For the text-containing cell, return its midpoint in [X, Y] coordinate format. 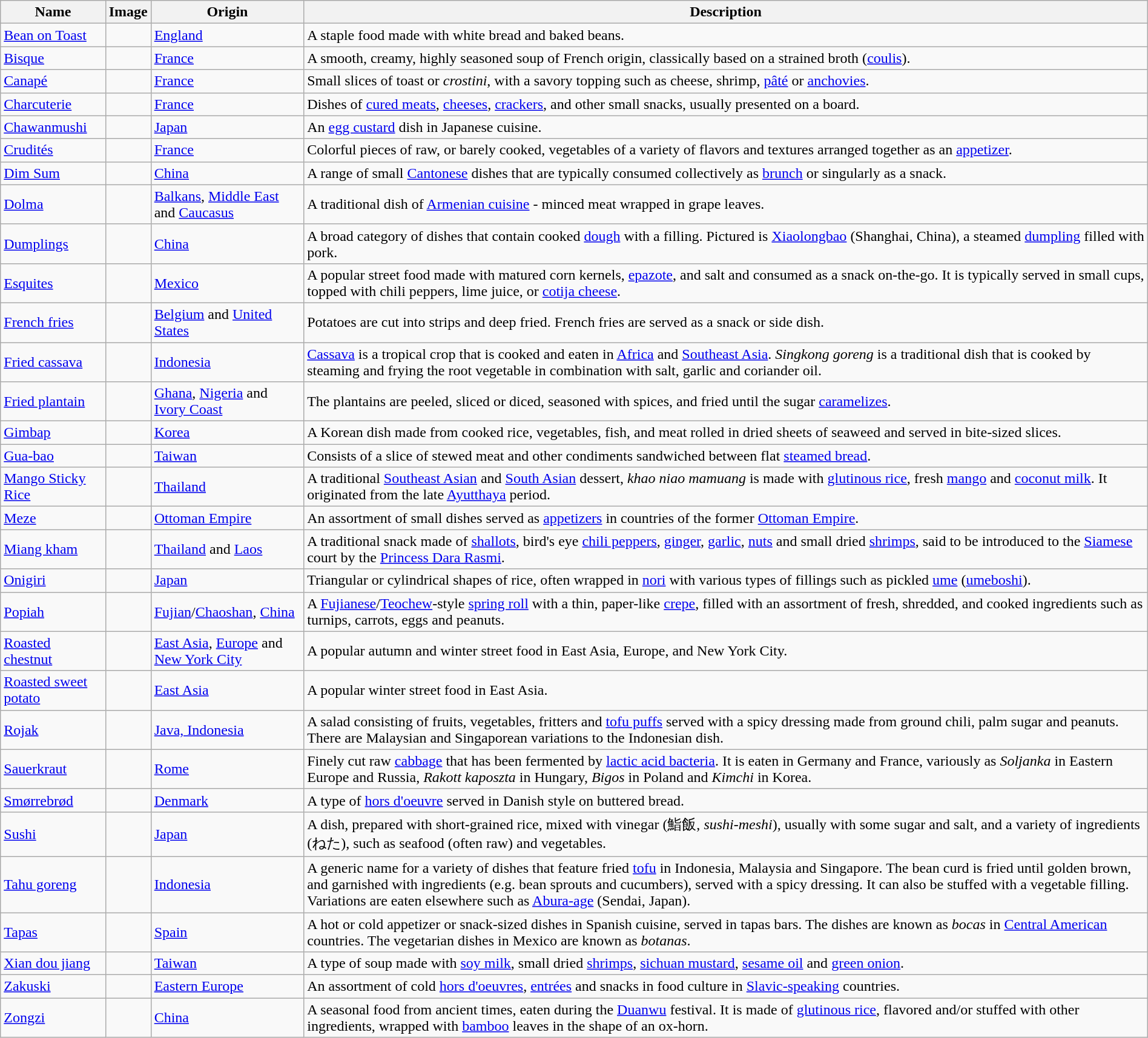
The plantains are peeled, sliced or diced, seasoned with spices, and fried until the sugar caramelizes. [726, 402]
Canapé [53, 81]
A Korean dish made from cooked rice, vegetables, fish, and meat rolled in dried sheets of seaweed and served in bite-sized slices. [726, 433]
An assortment of cold hors d'oeuvres, entrées and snacks in food culture in Slavic-speaking countries. [726, 987]
A type of hors d'oeuvre served in Danish style on buttered bread. [726, 800]
Bisque [53, 58]
Description [726, 12]
Potatoes are cut into strips and deep fried. French fries are served as a snack or side dish. [726, 322]
Triangular or cylindrical shapes of rice, often wrapped in nori with various types of fillings such as pickled ume (umeboshi). [726, 580]
Esquites [53, 283]
Zakuski [53, 987]
England [228, 35]
East Asia, Europe and New York City [228, 651]
Balkans, Middle East and Caucasus [228, 205]
Sushi [53, 834]
Crudités [53, 150]
Eastern Europe [228, 987]
Dolma [53, 205]
A type of soup made with soy milk, small dried shrimps, sichuan mustard, sesame oil and green onion. [726, 964]
Chawanmushi [53, 127]
Fried cassava [53, 362]
Roasted sweet potato [53, 690]
Fujian/Chaoshan, China [228, 611]
Onigiri [53, 580]
Ghana, Nigeria and Ivory Coast [228, 402]
Rojak [53, 730]
An assortment of small dishes served as appetizers in countries of the former Ottoman Empire. [726, 518]
Dumplings [53, 243]
A staple food made with white bread and baked beans. [726, 35]
Ottoman Empire [228, 518]
A popular autumn and winter street food in East Asia, Europe, and New York City. [726, 651]
Bean on Toast [53, 35]
Charcuterie [53, 104]
Sauerkraut [53, 769]
A range of small Cantonese dishes that are typically consumed collectively as brunch or singularly as a snack. [726, 173]
Xian dou jiang [53, 964]
Roasted chestnut [53, 651]
Korea [228, 433]
Gua-bao [53, 456]
A smooth, creamy, highly seasoned soup of French origin, classically based on a strained broth (coulis). [726, 58]
Small slices of toast or crostini, with a savory topping such as cheese, shrimp, pâté or anchovies. [726, 81]
Mexico [228, 283]
Consists of a slice of stewed meat and other condiments sandwiched between flat steamed bread. [726, 456]
Tahu goreng [53, 884]
Colorful pieces of raw, or barely cooked, vegetables of a variety of flavors and textures arranged together as an appetizer. [726, 150]
Thailand [228, 487]
Belgium and United States [228, 322]
Name [53, 12]
A traditional dish of Armenian cuisine - minced meat wrapped in grape leaves. [726, 205]
Denmark [228, 800]
Java, Indonesia [228, 730]
A popular winter street food in East Asia. [726, 690]
Meze [53, 518]
Origin [228, 12]
French fries [53, 322]
Miang kham [53, 550]
Rome [228, 769]
Mango Sticky Rice [53, 487]
Gimbap [53, 433]
Popiah [53, 611]
Zongzi [53, 1018]
Tapas [53, 932]
Dim Sum [53, 173]
An egg custard dish in Japanese cuisine. [726, 127]
Thailand and Laos [228, 550]
A broad category of dishes that contain cooked dough with a filling. Pictured is Xiaolongbao (Shanghai, China), a steamed dumpling filled with pork. [726, 243]
Image [128, 12]
Spain [228, 932]
Fried plantain [53, 402]
Smørrebrød [53, 800]
East Asia [228, 690]
Dishes of cured meats, cheeses, crackers, and other small snacks, usually presented on a board. [726, 104]
